Pinpoint the cell where the given text exists, returning its [x, y] midpoint coordinate. 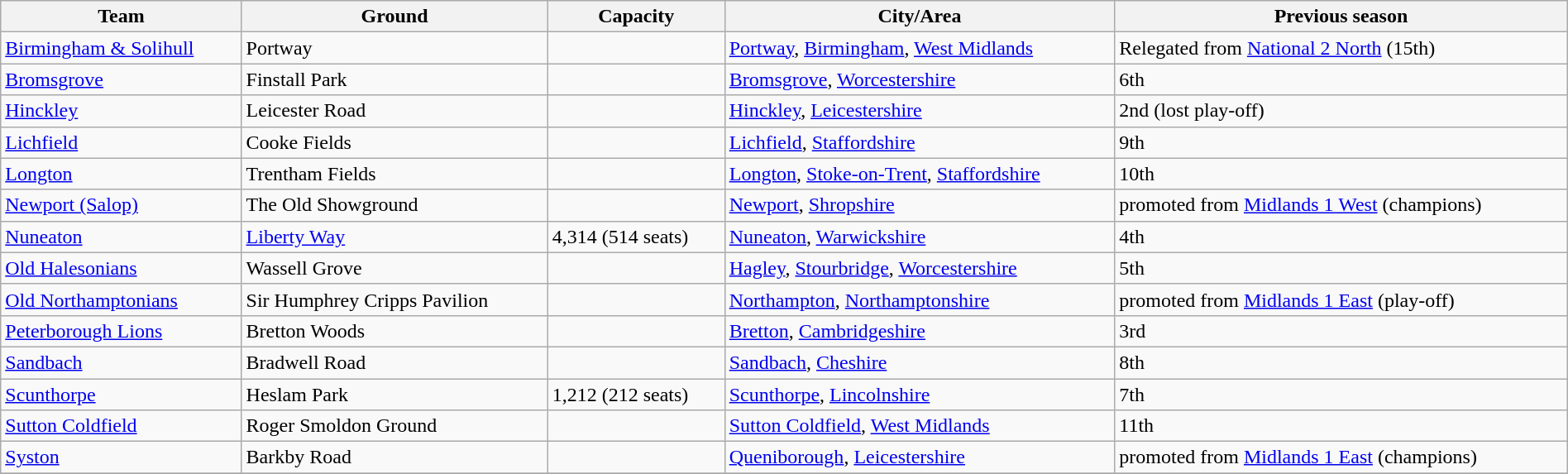
Bretton, Cambridgeshire [920, 331]
The Old Showground [394, 205]
Longton, Stoke-on-Trent, Staffordshire [920, 174]
Nuneaton, Warwickshire [920, 237]
Previous season [1341, 17]
Northampton, Northamptonshire [920, 299]
Sutton Coldfield [121, 426]
Roger Smoldon Ground [394, 426]
Newport, Shropshire [920, 205]
Scunthorpe, Lincolnshire [920, 395]
Bromsgrove, Worcestershire [920, 79]
Liberty Way [394, 237]
Sandbach, Cheshire [920, 362]
Syston [121, 457]
Cooke Fields [394, 142]
10th [1341, 174]
2nd (lost play-off) [1341, 111]
11th [1341, 426]
6th [1341, 79]
Portway, Birmingham, West Midlands [920, 48]
Longton [121, 174]
Newport (Salop) [121, 205]
9th [1341, 142]
5th [1341, 268]
4th [1341, 237]
Wassell Grove [394, 268]
Sir Humphrey Cripps Pavilion [394, 299]
Capacity [636, 17]
8th [1341, 362]
City/Area [920, 17]
Trentham Fields [394, 174]
Nuneaton [121, 237]
Ground [394, 17]
Hinckley, Leicestershire [920, 111]
Birmingham & Solihull [121, 48]
Barkby Road [394, 457]
Scunthorpe [121, 395]
1,212 (212 seats) [636, 395]
promoted from Midlands 1 East (play-off) [1341, 299]
Heslam Park [394, 395]
Bradwell Road [394, 362]
7th [1341, 395]
Hinckley [121, 111]
Leicester Road [394, 111]
Finstall Park [394, 79]
Bretton Woods [394, 331]
Queniborough, Leicestershire [920, 457]
Team [121, 17]
4,314 (514 seats) [636, 237]
Peterborough Lions [121, 331]
promoted from Midlands 1 East (champions) [1341, 457]
Old Northamptonians [121, 299]
Lichfield [121, 142]
Relegated from National 2 North (15th) [1341, 48]
Hagley, Stourbridge, Worcestershire [920, 268]
3rd [1341, 331]
Old Halesonians [121, 268]
Sutton Coldfield, West Midlands [920, 426]
Bromsgrove [121, 79]
Lichfield, Staffordshire [920, 142]
promoted from Midlands 1 West (champions) [1341, 205]
Portway [394, 48]
Sandbach [121, 362]
